Capture the cell that displays the provided text and extract its [X, Y] central coordinate. 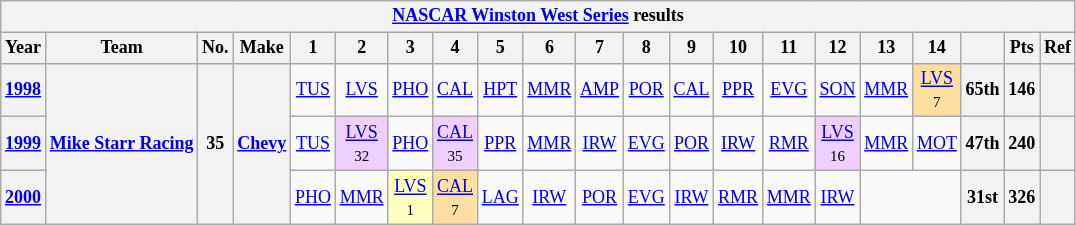
Make [262, 48]
11 [788, 48]
65th [982, 90]
1998 [24, 90]
CAL35 [456, 144]
3 [410, 48]
1 [314, 48]
No. [216, 48]
2 [362, 48]
240 [1022, 144]
Ref [1058, 48]
13 [886, 48]
2000 [24, 197]
6 [550, 48]
12 [838, 48]
1999 [24, 144]
HPT [500, 90]
9 [692, 48]
35 [216, 144]
LVS [362, 90]
14 [938, 48]
LVS32 [362, 144]
CAL7 [456, 197]
LVS7 [938, 90]
5 [500, 48]
LVS1 [410, 197]
47th [982, 144]
Chevy [262, 144]
146 [1022, 90]
AMP [600, 90]
LAG [500, 197]
Team [121, 48]
4 [456, 48]
Mike Starr Racing [121, 144]
31st [982, 197]
Pts [1022, 48]
NASCAR Winston West Series results [538, 16]
LVS16 [838, 144]
7 [600, 48]
10 [738, 48]
326 [1022, 197]
8 [646, 48]
MOT [938, 144]
Year [24, 48]
SON [838, 90]
